Search for the cell housing the specified text and yield its [x, y] center coordinate. 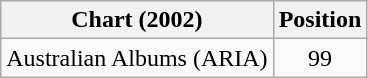
Position [320, 20]
Australian Albums (ARIA) [137, 58]
99 [320, 58]
Chart (2002) [137, 20]
